Determine the [X, Y] coordinate at the center of the cell enclosing the given text.  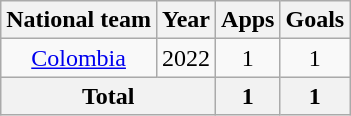
2022 [186, 58]
Total [108, 96]
Colombia [79, 58]
Apps [248, 20]
Year [186, 20]
National team [79, 20]
Goals [315, 20]
